Output the [x, y] coordinate of the center of the cell containing the given text.  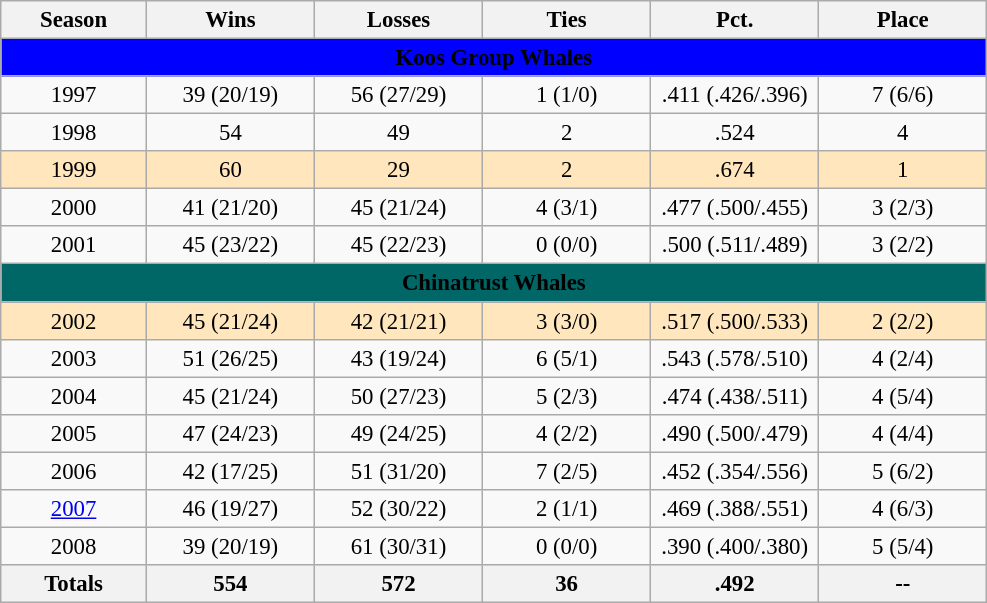
1999 [74, 170]
56 (27/29) [398, 95]
50 (27/23) [398, 396]
49 [398, 133]
.500 (.511/.489) [735, 245]
2001 [74, 245]
5 (2/3) [567, 396]
46 (19/27) [230, 509]
45 (22/23) [398, 245]
2006 [74, 471]
2 (1/1) [567, 509]
1 [903, 170]
.492 [735, 584]
49 (24/25) [398, 433]
Season [74, 20]
2000 [74, 208]
51 (26/25) [230, 358]
2 (2/2) [903, 321]
.543 (.578/.510) [735, 358]
.474 (.438/.511) [735, 396]
Chinatrust Whales [494, 283]
1998 [74, 133]
7 (2/5) [567, 471]
3 (2/3) [903, 208]
4 (6/3) [903, 509]
4 (3/1) [567, 208]
5 (6/2) [903, 471]
572 [398, 584]
7 (6/6) [903, 95]
Place [903, 20]
.490 (.500/.479) [735, 433]
52 (30/22) [398, 509]
60 [230, 170]
2005 [74, 433]
Losses [398, 20]
2003 [74, 358]
.469 (.388/.551) [735, 509]
4 (5/4) [903, 396]
6 (5/1) [567, 358]
.477 (.500/.455) [735, 208]
3 (2/2) [903, 245]
.452 (.354/.556) [735, 471]
2004 [74, 396]
5 (5/4) [903, 546]
2008 [74, 546]
61 (30/31) [398, 546]
2002 [74, 321]
4 (2/4) [903, 358]
51 (31/20) [398, 471]
4 (2/2) [567, 433]
.517 (.500/.533) [735, 321]
36 [567, 584]
42 (17/25) [230, 471]
.674 [735, 170]
45 (23/22) [230, 245]
1 (1/0) [567, 95]
-- [903, 584]
2007 [74, 509]
54 [230, 133]
42 (21/21) [398, 321]
.390 (.400/.380) [735, 546]
Ties [567, 20]
4 (4/4) [903, 433]
41 (21/20) [230, 208]
4 [903, 133]
43 (19/24) [398, 358]
Totals [74, 584]
Wins [230, 20]
Pct. [735, 20]
1997 [74, 95]
Koos Group Whales [494, 58]
.411 (.426/.396) [735, 95]
3 (3/0) [567, 321]
29 [398, 170]
554 [230, 584]
47 (24/23) [230, 433]
.524 [735, 133]
